Detect which cell encompasses the target text, then output its [x, y] center coordinate. 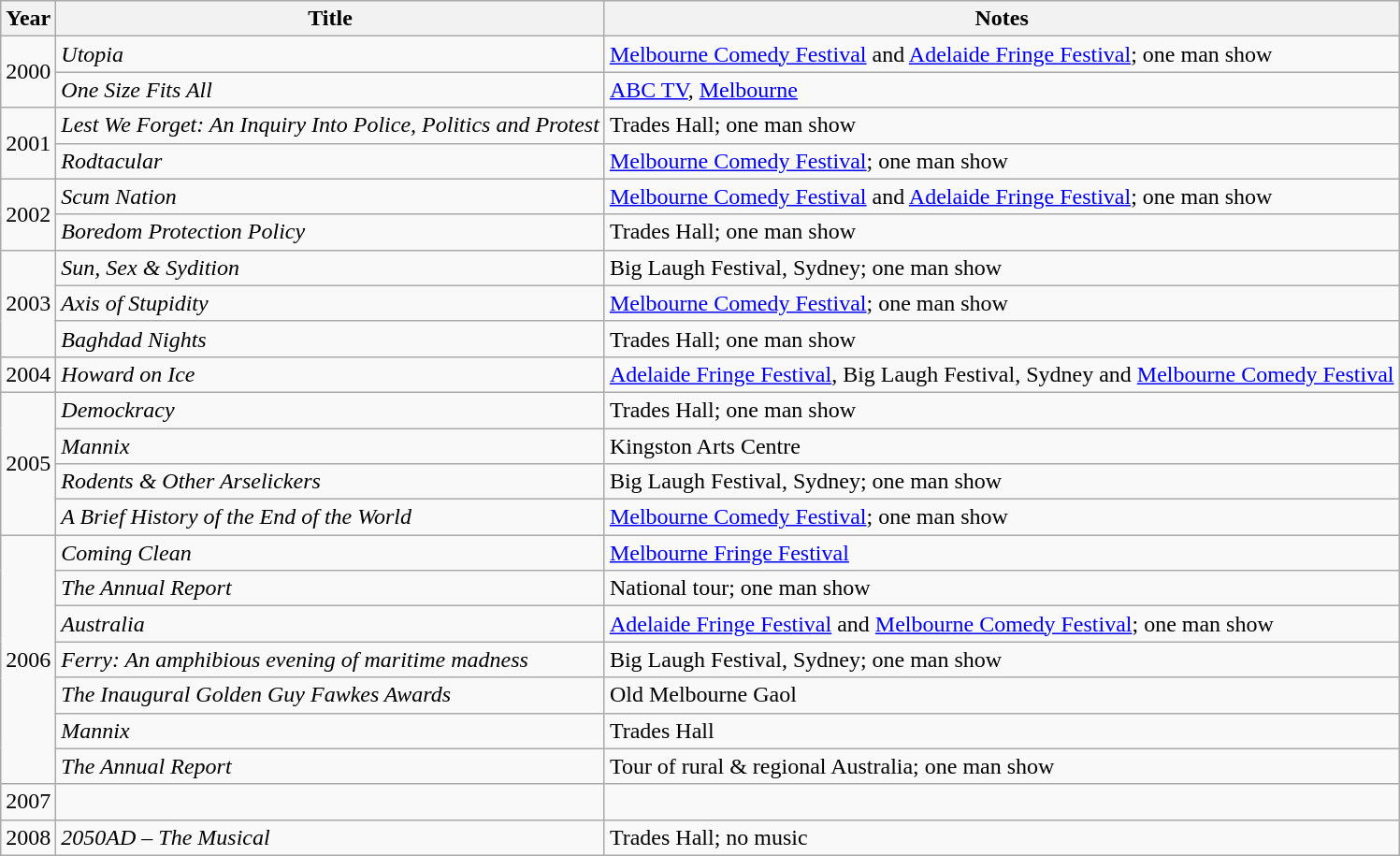
Demockracy [331, 410]
2006 [28, 660]
Baghdad Nights [331, 339]
2004 [28, 374]
National tour; one man show [1002, 588]
Australia [331, 624]
Coming Clean [331, 553]
Ferry: An amphibious evening of maritime madness [331, 660]
2005 [28, 463]
Scum Nation [331, 196]
One Size Fits All [331, 90]
Sun, Sex & Sydition [331, 268]
Utopia [331, 54]
2000 [28, 72]
The Inaugural Golden Guy Fawkes Awards [331, 695]
Adelaide Fringe Festival and Melbourne Comedy Festival; one man show [1002, 624]
Trades Hall; no music [1002, 837]
A Brief History of the End of the World [331, 517]
Boredom Protection Policy [331, 232]
2007 [28, 802]
Adelaide Fringe Festival, Big Laugh Festival, Sydney and Melbourne Comedy Festival [1002, 374]
2050AD – The Musical [331, 837]
2003 [28, 303]
2002 [28, 214]
Lest We Forget: An Inquiry Into Police, Politics and Protest [331, 125]
ABC TV, Melbourne [1002, 90]
Old Melbourne Gaol [1002, 695]
Rodtacular [331, 161]
Rodents & Other Arselickers [331, 482]
2001 [28, 143]
Howard on Ice [331, 374]
2008 [28, 837]
Melbourne Fringe Festival [1002, 553]
Axis of Stupidity [331, 303]
Year [28, 19]
Notes [1002, 19]
Tour of rural & regional Australia; one man show [1002, 766]
Title [331, 19]
Trades Hall [1002, 731]
Kingston Arts Centre [1002, 446]
